Detect which cell encompasses the target text, then output its [x, y] center coordinate. 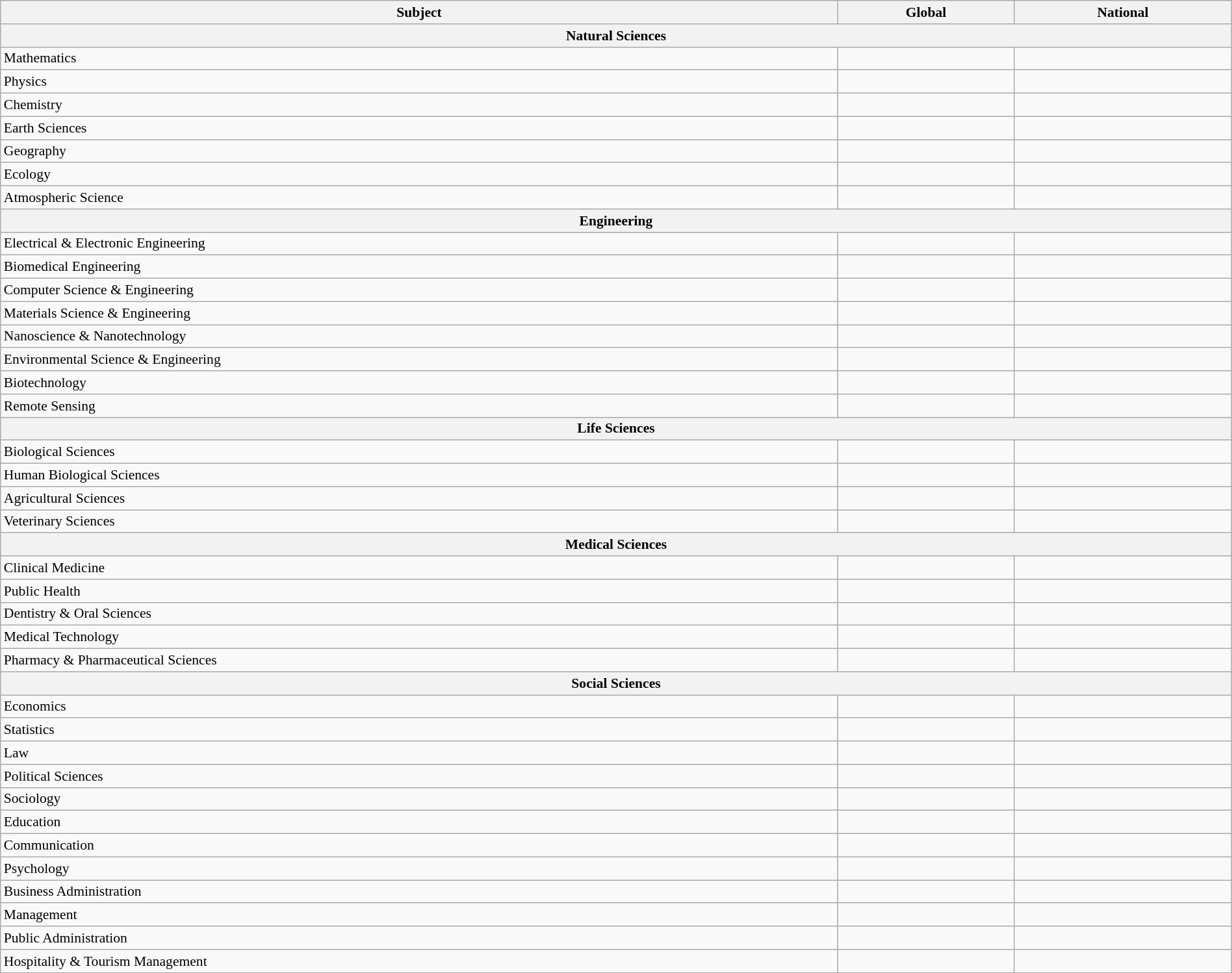
Business Administration [419, 892]
Pharmacy & Pharmaceutical Sciences [419, 661]
Mathematics [419, 58]
Chemistry [419, 105]
Life Sciences [616, 429]
National [1123, 12]
Geography [419, 151]
Engineering [616, 221]
Biotechnology [419, 383]
Human Biological Sciences [419, 475]
Computer Science & Engineering [419, 290]
Biomedical Engineering [419, 267]
Sociology [419, 799]
Psychology [419, 868]
Veterinary Sciences [419, 522]
Remote Sensing [419, 406]
Atmospheric Science [419, 197]
Agricultural Sciences [419, 498]
Nanoscience & Nanotechnology [419, 336]
Global [926, 12]
Statistics [419, 730]
Education [419, 822]
Electrical & Electronic Engineering [419, 244]
Earth Sciences [419, 128]
Communication [419, 846]
Natural Sciences [616, 36]
Subject [419, 12]
Environmental Science & Engineering [419, 360]
Biological Sciences [419, 452]
Management [419, 915]
Law [419, 753]
Physics [419, 82]
Medical Technology [419, 637]
Social Sciences [616, 683]
Dentistry & Oral Sciences [419, 614]
Public Health [419, 591]
Materials Science & Engineering [419, 313]
Ecology [419, 175]
Political Sciences [419, 776]
Hospitality & Tourism Management [419, 961]
Medical Sciences [616, 545]
Economics [419, 707]
Public Administration [419, 938]
Clinical Medicine [419, 568]
